Locate the cell with the specified text and output its [x, y] center coordinate. 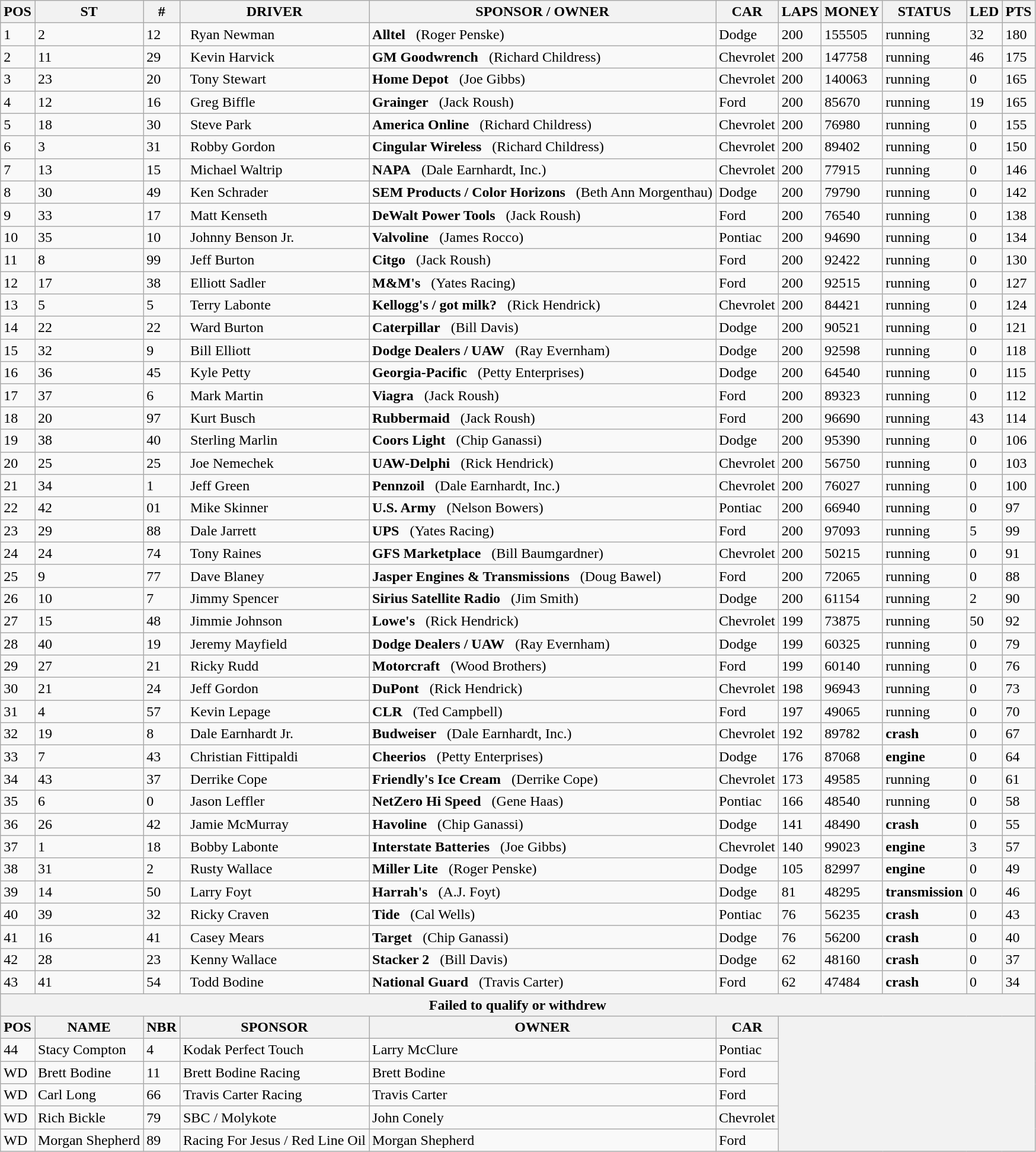
Dale Jarrett [274, 531]
89323 [852, 395]
64 [1018, 757]
79790 [852, 192]
48490 [852, 824]
Rusty Wallace [274, 869]
124 [1018, 305]
Failed to qualify or withdrew [518, 1005]
58 [1018, 802]
PTS [1018, 12]
Pennzoil (Dale Earnhardt, Inc.) [543, 486]
Ricky Rudd [274, 666]
Mike Skinner [274, 508]
173 [800, 779]
146 [1018, 170]
GM Goodwrench (Richard Childress) [543, 57]
67 [1018, 734]
Citgo (Jack Roush) [543, 260]
76027 [852, 486]
147758 [852, 57]
Motorcraft (Wood Brothers) [543, 666]
49585 [852, 779]
Elliott Sadler [274, 283]
LED [984, 12]
Alltel (Roger Penske) [543, 34]
130 [1018, 260]
Kevin Harvick [274, 57]
91 [1018, 553]
Ricky Craven [274, 914]
127 [1018, 283]
U.S. Army (Nelson Bowers) [543, 508]
Joe Nemechek [274, 463]
47484 [852, 982]
Viagra (Jack Roush) [543, 395]
SPONSOR / OWNER [543, 12]
197 [800, 711]
Christian Fittipaldi [274, 757]
92422 [852, 260]
56200 [852, 937]
Ward Burton [274, 328]
Jimmie Johnson [274, 621]
54 [162, 982]
OWNER [543, 1027]
Havoline (Chip Ganassi) [543, 824]
CLR (Ted Campbell) [543, 711]
85670 [852, 102]
Budweiser (Dale Earnhardt, Inc.) [543, 734]
Kenny Wallace [274, 959]
Kevin Lepage [274, 711]
NBR [162, 1027]
84421 [852, 305]
97093 [852, 531]
Valvoline (James Rocco) [543, 237]
Bobby Labonte [274, 847]
Carl Long [89, 1095]
141 [800, 824]
Greg Biffle [274, 102]
66 [162, 1095]
Steve Park [274, 125]
Ryan Newman [274, 34]
transmission [925, 892]
142 [1018, 192]
GFS Marketplace (Bill Baumgardner) [543, 553]
ST [89, 12]
DuPont (Rick Hendrick) [543, 689]
114 [1018, 418]
Rich Bickle [89, 1118]
NetZero Hi Speed (Gene Haas) [543, 802]
Cingular Wireless (Richard Childress) [543, 147]
99023 [852, 847]
77 [162, 576]
61154 [852, 598]
John Conely [543, 1118]
UPS (Yates Racing) [543, 531]
96690 [852, 418]
Johnny Benson Jr. [274, 237]
Georgia-Pacific (Petty Enterprises) [543, 373]
Jeff Burton [274, 260]
192 [800, 734]
48295 [852, 892]
94690 [852, 237]
55 [1018, 824]
America Online (Richard Childress) [543, 125]
UAW-Delphi (Rick Hendrick) [543, 463]
Bill Elliott [274, 350]
76540 [852, 215]
Larry Foyt [274, 892]
STATUS [925, 12]
01 [162, 508]
NAME [89, 1027]
Todd Bodine [274, 982]
Michael Waltrip [274, 170]
Interstate Batteries (Joe Gibbs) [543, 847]
118 [1018, 350]
Sterling Marlin [274, 441]
Tony Stewart [274, 79]
90521 [852, 328]
# [162, 12]
Harrah's (A.J. Foyt) [543, 892]
DeWalt Power Tools (Jack Roush) [543, 215]
198 [800, 689]
Target (Chip Ganassi) [543, 937]
Kurt Busch [274, 418]
50215 [852, 553]
76980 [852, 125]
45 [162, 373]
82997 [852, 869]
Tony Raines [274, 553]
89782 [852, 734]
LAPS [800, 12]
115 [1018, 373]
Racing For Jesus / Red Line Oil [274, 1140]
Ken Schrader [274, 192]
66940 [852, 508]
Travis Carter Racing [274, 1095]
48540 [852, 802]
Casey Mears [274, 937]
NAPA (Dale Earnhardt, Inc.) [543, 170]
Home Depot (Joe Gibbs) [543, 79]
Jeff Green [274, 486]
Brett Bodine Racing [274, 1073]
Dave Blaney [274, 576]
Jason Leffler [274, 802]
92515 [852, 283]
155 [1018, 125]
SBC / Molykote [274, 1118]
155505 [852, 34]
112 [1018, 395]
Mark Martin [274, 395]
MONEY [852, 12]
Stacy Compton [89, 1050]
Larry McClure [543, 1050]
Jeff Gordon [274, 689]
61 [1018, 779]
Lowe's (Rick Hendrick) [543, 621]
44 [18, 1050]
Caterpillar (Bill Davis) [543, 328]
60140 [852, 666]
Stacker 2 (Bill Davis) [543, 959]
49065 [852, 711]
140 [800, 847]
90 [1018, 598]
87068 [852, 757]
74 [162, 553]
81 [800, 892]
Friendly's Ice Cream (Derrike Cope) [543, 779]
National Guard (Travis Carter) [543, 982]
92 [1018, 621]
73 [1018, 689]
92598 [852, 350]
121 [1018, 328]
105 [800, 869]
Jeremy Mayfield [274, 643]
64540 [852, 373]
Terry Labonte [274, 305]
Sirius Satellite Radio (Jim Smith) [543, 598]
175 [1018, 57]
Jamie McMurray [274, 824]
Kodak Perfect Touch [274, 1050]
70 [1018, 711]
Coors Light (Chip Ganassi) [543, 441]
138 [1018, 215]
73875 [852, 621]
106 [1018, 441]
134 [1018, 237]
Kellogg's / got milk? (Rick Hendrick) [543, 305]
180 [1018, 34]
Jimmy Spencer [274, 598]
SPONSOR [274, 1027]
103 [1018, 463]
48 [162, 621]
Tide (Cal Wells) [543, 914]
72065 [852, 576]
SEM Products / Color Horizons (Beth Ann Morgenthau) [543, 192]
48160 [852, 959]
60325 [852, 643]
89402 [852, 147]
Kyle Petty [274, 373]
56235 [852, 914]
Derrike Cope [274, 779]
Jasper Engines & Transmissions (Doug Bawel) [543, 576]
95390 [852, 441]
Travis Carter [543, 1095]
DRIVER [274, 12]
89 [162, 1140]
140063 [852, 79]
Cheerios (Petty Enterprises) [543, 757]
176 [800, 757]
77915 [852, 170]
100 [1018, 486]
Miller Lite (Roger Penske) [543, 869]
Rubbermaid (Jack Roush) [543, 418]
Dale Earnhardt Jr. [274, 734]
96943 [852, 689]
56750 [852, 463]
Robby Gordon [274, 147]
M&M's (Yates Racing) [543, 283]
166 [800, 802]
Matt Kenseth [274, 215]
Grainger (Jack Roush) [543, 102]
150 [1018, 147]
